Identify which cell holds the provided text, then report its [X, Y] central coordinate. 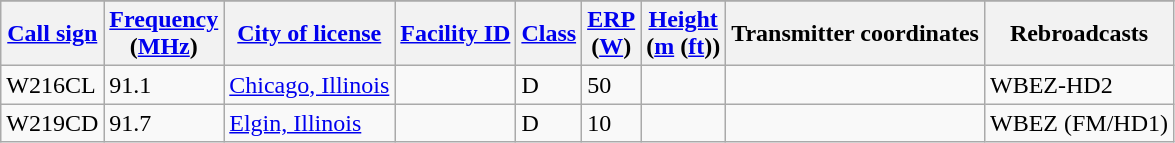
10 [612, 123]
WBEZ (FM/HD1) [1078, 123]
Rebroadcasts [1078, 34]
ERP(W) [612, 34]
Facility ID [456, 34]
Elgin, Illinois [310, 123]
Class [549, 34]
Frequency(MHz) [164, 34]
Chicago, Illinois [310, 85]
W216CL [52, 85]
Height(m (ft)) [684, 34]
Call sign [52, 34]
91.7 [164, 123]
W219CD [52, 123]
91.1 [164, 85]
50 [612, 85]
Transmitter coordinates [856, 34]
WBEZ-HD2 [1078, 85]
City of license [310, 34]
